Search for the cell housing the specified text and yield its (X, Y) center coordinate. 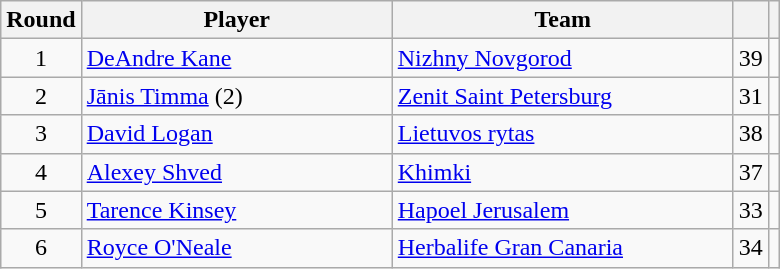
Nizhny Novgorod (562, 58)
37 (750, 172)
Jānis Timma (2) (236, 96)
Herbalife Gran Canaria (562, 248)
33 (750, 210)
Royce O'Neale (236, 248)
Lietuvos rytas (562, 134)
5 (41, 210)
Alexey Shved (236, 172)
DeAndre Kane (236, 58)
David Logan (236, 134)
Player (236, 20)
38 (750, 134)
6 (41, 248)
Round (41, 20)
3 (41, 134)
31 (750, 96)
39 (750, 58)
34 (750, 248)
Zenit Saint Petersburg (562, 96)
2 (41, 96)
Hapoel Jerusalem (562, 210)
Khimki (562, 172)
Tarence Kinsey (236, 210)
Team (562, 20)
1 (41, 58)
4 (41, 172)
